Output the (x, y) coordinate of the center of the cell containing the given text.  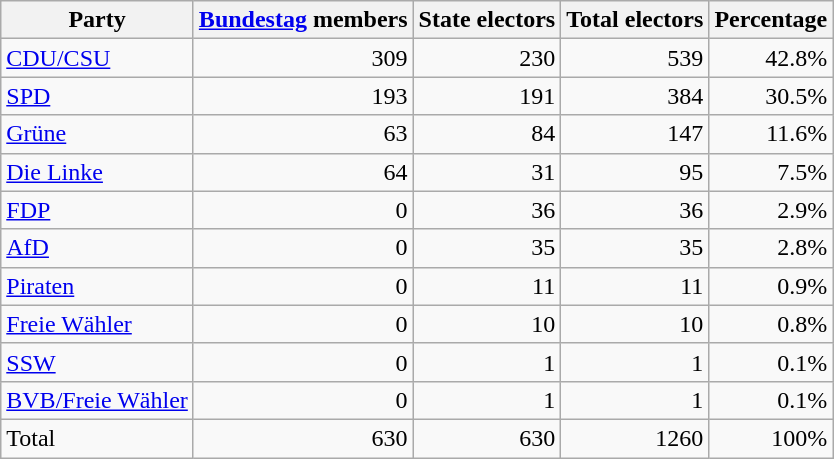
CDU/CSU (98, 58)
30.5% (771, 96)
384 (635, 96)
Piraten (98, 286)
63 (303, 134)
State electors (487, 20)
64 (303, 172)
84 (487, 134)
2.8% (771, 248)
Party (98, 20)
539 (635, 58)
Grüne (98, 134)
0.9% (771, 286)
7.5% (771, 172)
SSW (98, 362)
191 (487, 96)
AfD (98, 248)
42.8% (771, 58)
Die Linke (98, 172)
FDP (98, 210)
147 (635, 134)
SPD (98, 96)
Bundestag members (303, 20)
100% (771, 438)
309 (303, 58)
Total (98, 438)
193 (303, 96)
0.8% (771, 324)
Freie Wähler (98, 324)
2.9% (771, 210)
BVB/Freie Wähler (98, 400)
Percentage (771, 20)
Total electors (635, 20)
95 (635, 172)
31 (487, 172)
11.6% (771, 134)
1260 (635, 438)
230 (487, 58)
